Identify which cell holds the provided text, then report its (X, Y) central coordinate. 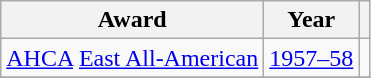
Award (132, 20)
AHCA East All-American (132, 58)
Year (312, 20)
1957–58 (312, 58)
